Extract the (X, Y) coordinate from the center of the cell holding the provided text.  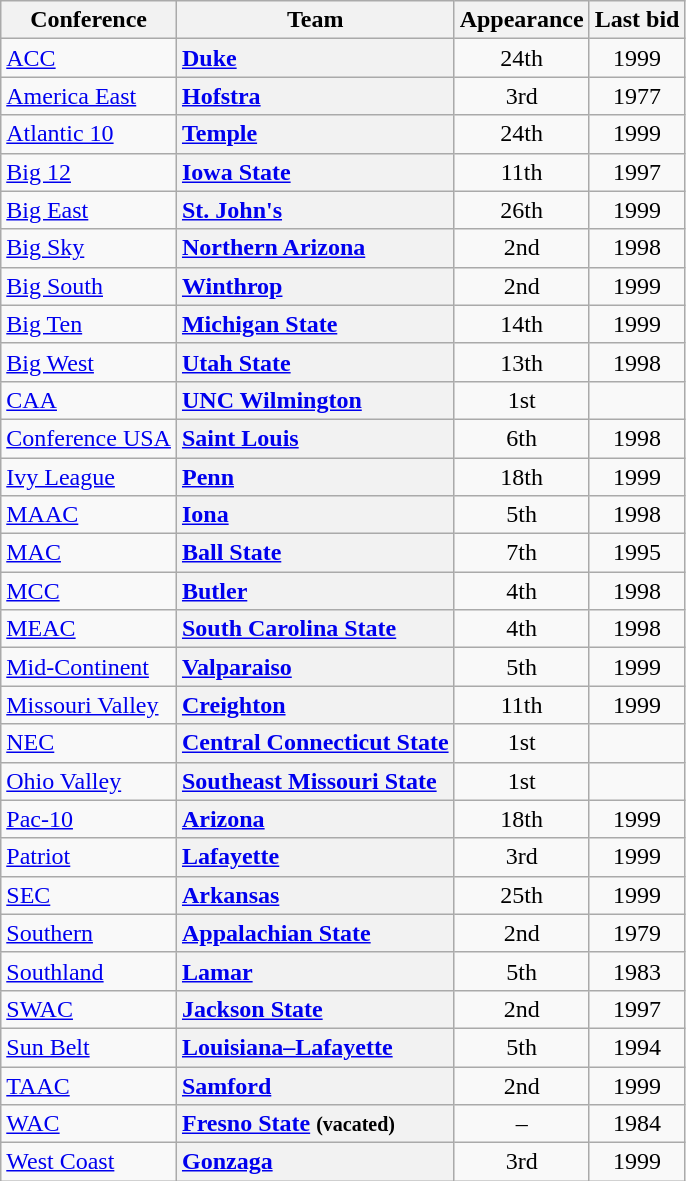
Jackson State (315, 1009)
Michigan State (315, 324)
Temple (315, 134)
– (522, 1124)
SWAC (89, 1009)
Big Ten (89, 324)
Creighton (315, 705)
Iowa State (315, 172)
1977 (637, 96)
Duke (315, 58)
St. John's (315, 210)
Northern Arizona (315, 248)
Pac-10 (89, 819)
Penn (315, 477)
America East (89, 96)
Big East (89, 210)
Fresno State (vacated) (315, 1124)
7th (522, 553)
Patriot (89, 857)
Samford (315, 1085)
West Coast (89, 1162)
Big West (89, 362)
Appearance (522, 20)
Winthrop (315, 286)
Ball State (315, 553)
1995 (637, 553)
Saint Louis (315, 438)
Team (315, 20)
26th (522, 210)
Central Connecticut State (315, 743)
Hofstra (315, 96)
Big South (89, 286)
Southeast Missouri State (315, 781)
14th (522, 324)
TAAC (89, 1085)
MCC (89, 591)
1994 (637, 1047)
South Carolina State (315, 629)
Atlantic 10 (89, 134)
MAAC (89, 515)
Louisiana–Lafayette (315, 1047)
ACC (89, 58)
Sun Belt (89, 1047)
Conference USA (89, 438)
Big 12 (89, 172)
CAA (89, 400)
MAC (89, 553)
Ohio Valley (89, 781)
Appalachian State (315, 933)
1984 (637, 1124)
1979 (637, 933)
Ivy League (89, 477)
25th (522, 895)
Lafayette (315, 857)
Southland (89, 971)
Arizona (315, 819)
13th (522, 362)
Last bid (637, 20)
WAC (89, 1124)
6th (522, 438)
Utah State (315, 362)
Southern (89, 933)
MEAC (89, 629)
SEC (89, 895)
Valparaiso (315, 667)
UNC Wilmington (315, 400)
Missouri Valley (89, 705)
Big Sky (89, 248)
Iona (315, 515)
Arkansas (315, 895)
Lamar (315, 971)
1983 (637, 971)
Butler (315, 591)
Gonzaga (315, 1162)
NEC (89, 743)
Mid-Continent (89, 667)
Conference (89, 20)
